Identify which cell holds the provided text, then report its [x, y] central coordinate. 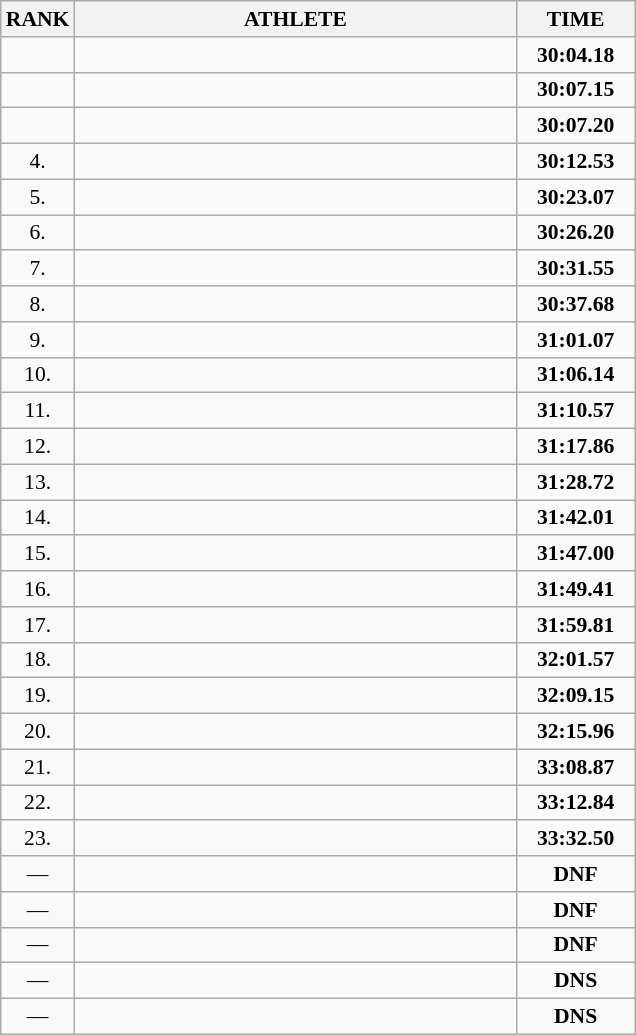
13. [38, 482]
33:08.87 [576, 767]
TIME [576, 19]
30:31.55 [576, 269]
22. [38, 803]
17. [38, 625]
21. [38, 767]
31:59.81 [576, 625]
31:10.57 [576, 411]
32:09.15 [576, 696]
32:15.96 [576, 732]
20. [38, 732]
8. [38, 304]
30:26.20 [576, 233]
11. [38, 411]
30:23.07 [576, 197]
16. [38, 589]
31:28.72 [576, 482]
30:07.20 [576, 126]
18. [38, 660]
30:12.53 [576, 162]
10. [38, 375]
30:07.15 [576, 90]
31:47.00 [576, 554]
12. [38, 447]
ATHLETE [295, 19]
19. [38, 696]
32:01.57 [576, 660]
30:04.18 [576, 55]
33:12.84 [576, 803]
30:37.68 [576, 304]
14. [38, 518]
33:32.50 [576, 839]
RANK [38, 19]
15. [38, 554]
31:01.07 [576, 340]
23. [38, 839]
31:42.01 [576, 518]
9. [38, 340]
7. [38, 269]
4. [38, 162]
31:06.14 [576, 375]
31:17.86 [576, 447]
31:49.41 [576, 589]
5. [38, 197]
6. [38, 233]
